Detect which cell encompasses the target text, then output its (x, y) center coordinate. 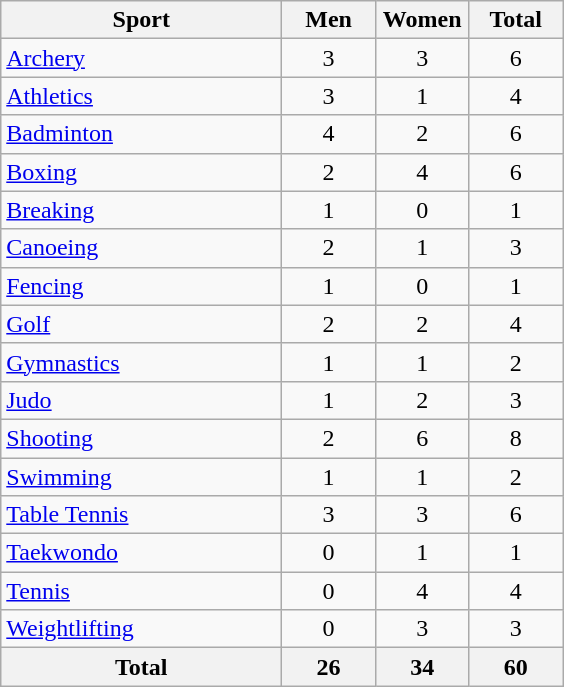
Boxing (142, 172)
Fencing (142, 286)
Women (422, 20)
Sport (142, 20)
Breaking (142, 210)
Taekwondo (142, 553)
Golf (142, 324)
Badminton (142, 134)
Judo (142, 400)
Men (329, 20)
Archery (142, 58)
Table Tennis (142, 515)
60 (516, 667)
Athletics (142, 96)
Gymnastics (142, 362)
Tennis (142, 591)
Swimming (142, 477)
Canoeing (142, 248)
Shooting (142, 438)
8 (516, 438)
Weightlifting (142, 629)
26 (329, 667)
34 (422, 667)
